Determine the [X, Y] coordinate at the center of the cell enclosing the given text.  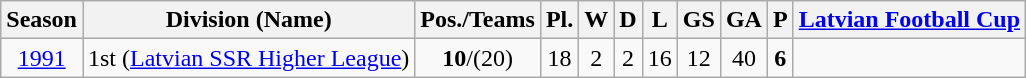
GS [698, 20]
10/(20) [478, 58]
1991 [42, 58]
40 [744, 58]
6 [780, 58]
18 [559, 58]
L [660, 20]
D [628, 20]
Pos./Teams [478, 20]
Division (Name) [248, 20]
16 [660, 58]
W [596, 20]
Latvian Football Cup [909, 20]
Season [42, 20]
1st (Latvian SSR Higher League) [248, 58]
GA [744, 20]
12 [698, 58]
Pl. [559, 20]
P [780, 20]
